Provide the [X, Y] coordinate of the cell's center where the given text is located.  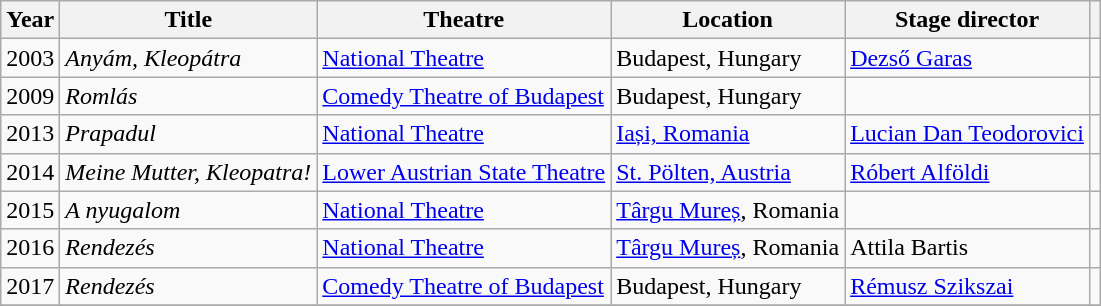
St. Pölten, Austria [728, 172]
A nyugalom [188, 210]
2014 [30, 172]
Theatre [464, 20]
Meine Mutter, Kleopatra! [188, 172]
Rémusz Szikszai [968, 286]
2015 [30, 210]
Lucian Dan Teodorovici [968, 134]
Year [30, 20]
2009 [30, 96]
Dezső Garas [968, 58]
Romlás [188, 96]
Location [728, 20]
Prapadul [188, 134]
Title [188, 20]
Lower Austrian State Theatre [464, 172]
Róbert Alföldi [968, 172]
Attila Bartis [968, 248]
2017 [30, 286]
Stage director [968, 20]
2003 [30, 58]
Anyám, Kleopátra [188, 58]
2016 [30, 248]
2013 [30, 134]
Iași, Romania [728, 134]
